Identify which cell holds the provided text, then report its (X, Y) central coordinate. 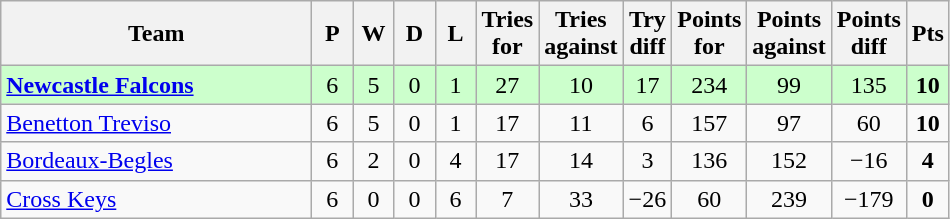
3 (648, 161)
136 (710, 161)
Points diff (868, 34)
W (374, 34)
27 (508, 85)
Cross Keys (156, 199)
97 (789, 123)
135 (868, 85)
P (332, 34)
152 (789, 161)
Pts (928, 34)
−26 (648, 199)
Points against (789, 34)
−16 (868, 161)
Try diff (648, 34)
Benetton Treviso (156, 123)
L (456, 34)
239 (789, 199)
D (414, 34)
Tries against (581, 34)
2 (374, 161)
Team (156, 34)
−179 (868, 199)
Bordeaux-Begles (156, 161)
33 (581, 199)
Newcastle Falcons (156, 85)
Tries for (508, 34)
11 (581, 123)
Points for (710, 34)
157 (710, 123)
7 (508, 199)
99 (789, 85)
14 (581, 161)
234 (710, 85)
